Extract the [X, Y] coordinate from the center of the cell holding the provided text.  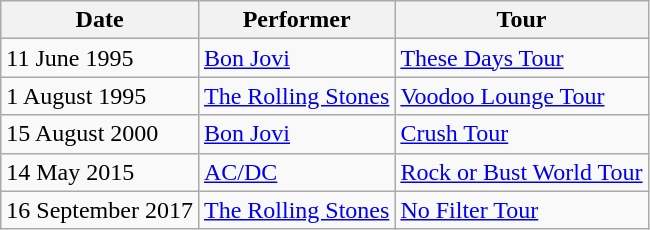
Date [100, 20]
AC/DC [296, 172]
1 August 1995 [100, 96]
Voodoo Lounge Tour [522, 96]
14 May 2015 [100, 172]
Performer [296, 20]
11 June 1995 [100, 58]
16 September 2017 [100, 210]
Crush Tour [522, 134]
No Filter Tour [522, 210]
15 August 2000 [100, 134]
Tour [522, 20]
These Days Tour [522, 58]
Rock or Bust World Tour [522, 172]
